Detect which cell encompasses the target text, then output its [x, y] center coordinate. 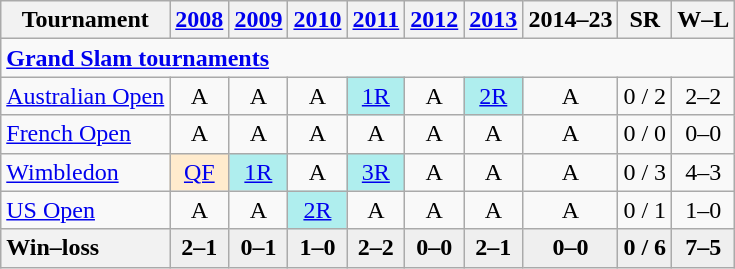
Tournament [86, 20]
2014–23 [570, 20]
3R [376, 172]
French Open [86, 134]
2009 [258, 20]
Win–loss [86, 248]
QF [200, 172]
Wimbledon [86, 172]
2012 [434, 20]
0 / 1 [645, 210]
0–1 [258, 248]
2011 [376, 20]
7–5 [704, 248]
0 / 2 [645, 96]
0 / 0 [645, 134]
0 / 3 [645, 172]
4–3 [704, 172]
2013 [494, 20]
Grand Slam tournaments [368, 58]
0 / 6 [645, 248]
2008 [200, 20]
Australian Open [86, 96]
W–L [704, 20]
2010 [318, 20]
US Open [86, 210]
SR [645, 20]
